Return [X, Y] of the center of cell containing provided text 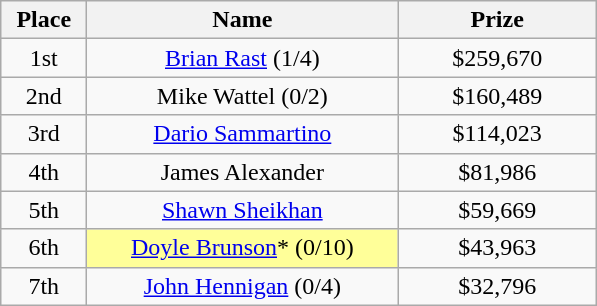
$259,670 [498, 58]
$59,669 [498, 210]
4th [44, 172]
5th [44, 210]
Shawn Sheikhan [242, 210]
James Alexander [242, 172]
$81,986 [498, 172]
3rd [44, 134]
Place [44, 20]
$32,796 [498, 286]
Dario Sammartino [242, 134]
Name [242, 20]
2nd [44, 96]
Prize [498, 20]
6th [44, 248]
1st [44, 58]
$160,489 [498, 96]
$43,963 [498, 248]
Doyle Brunson* (0/10) [242, 248]
Mike Wattel (0/2) [242, 96]
Brian Rast (1/4) [242, 58]
7th [44, 286]
John Hennigan (0/4) [242, 286]
$114,023 [498, 134]
